Provide the [X, Y] coordinate of the cell's center where the given text is located.  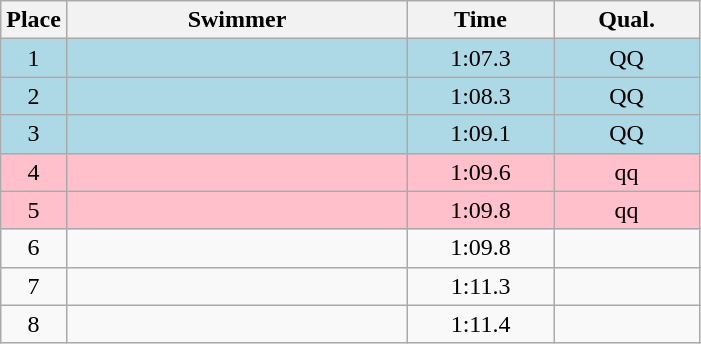
4 [34, 172]
7 [34, 286]
Qual. [627, 20]
8 [34, 324]
1:11.3 [481, 286]
1:08.3 [481, 96]
6 [34, 248]
1:11.4 [481, 324]
3 [34, 134]
Place [34, 20]
1:09.6 [481, 172]
1:07.3 [481, 58]
1 [34, 58]
Swimmer [236, 20]
1:09.1 [481, 134]
Time [481, 20]
5 [34, 210]
2 [34, 96]
